Provide the [x, y] coordinate of the cell's center where the given text is located.  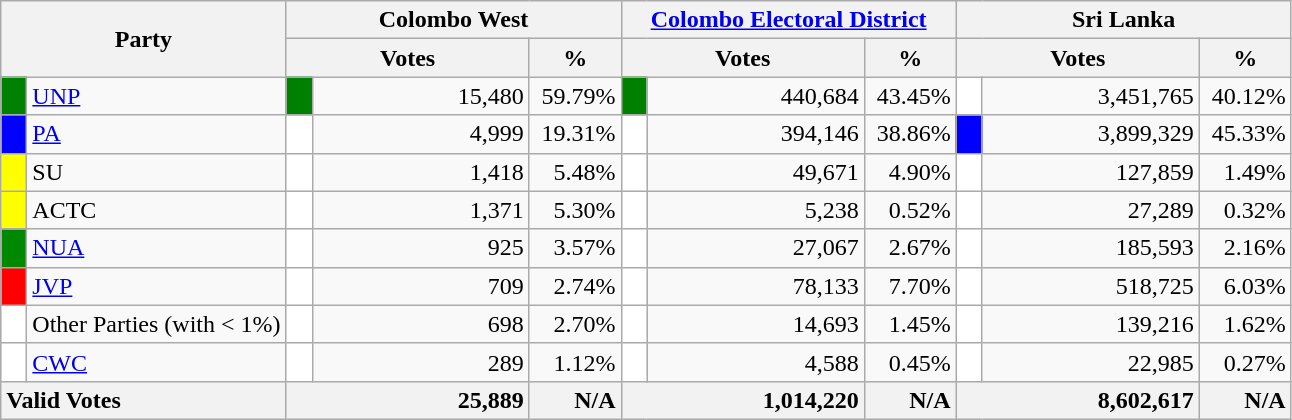
185,593 [1090, 248]
49,671 [756, 172]
2.70% [575, 324]
1,371 [420, 210]
2.67% [910, 248]
14,693 [756, 324]
15,480 [420, 96]
127,859 [1090, 172]
Other Parties (with < 1%) [156, 324]
59.79% [575, 96]
40.12% [1245, 96]
2.16% [1245, 248]
8,602,617 [1078, 400]
4,588 [756, 362]
Valid Votes [144, 400]
440,684 [756, 96]
0.32% [1245, 210]
78,133 [756, 286]
709 [420, 286]
3,451,765 [1090, 96]
CWC [156, 362]
22,985 [1090, 362]
4,999 [420, 134]
1.49% [1245, 172]
Colombo Electoral District [788, 20]
25,889 [408, 400]
5.30% [575, 210]
3.57% [575, 248]
38.86% [910, 134]
1.45% [910, 324]
1,418 [420, 172]
289 [420, 362]
27,067 [756, 248]
SU [156, 172]
1.62% [1245, 324]
ACTC [156, 210]
698 [420, 324]
1,014,220 [742, 400]
0.45% [910, 362]
2.74% [575, 286]
Colombo West [454, 20]
4.90% [910, 172]
6.03% [1245, 286]
1.12% [575, 362]
Party [144, 39]
19.31% [575, 134]
27,289 [1090, 210]
3,899,329 [1090, 134]
43.45% [910, 96]
Sri Lanka [1124, 20]
925 [420, 248]
0.52% [910, 210]
JVP [156, 286]
518,725 [1090, 286]
394,146 [756, 134]
5,238 [756, 210]
45.33% [1245, 134]
0.27% [1245, 362]
NUA [156, 248]
7.70% [910, 286]
UNP [156, 96]
PA [156, 134]
139,216 [1090, 324]
5.48% [575, 172]
